Extract the (x, y) coordinate from the center of the cell holding the provided text.  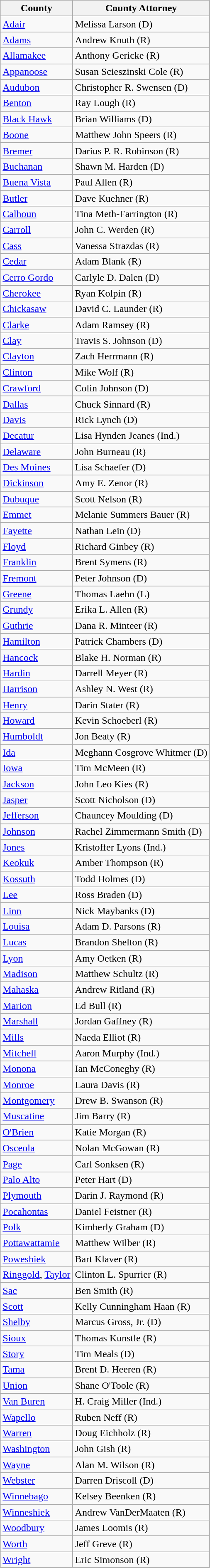
Mitchell (37, 1053)
Naeda Elliot (R) (141, 1037)
Adam D. Parsons (R) (141, 926)
Adams (37, 40)
Winneshiek (37, 1512)
Shane O'Toole (R) (141, 1385)
Brian Williams (D) (141, 119)
Alan M. Wilson (R) (141, 1464)
Ben Smith (R) (141, 1291)
Union (37, 1385)
Howard (37, 721)
Shawn M. Harden (D) (141, 166)
Marcus Gross, Jr. (D) (141, 1322)
Mahaska (37, 990)
Lisa Schaefer (D) (141, 467)
Monona (37, 1069)
Melanie Summers Bauer (R) (141, 515)
Colin Johnson (D) (141, 388)
Guthrie (37, 626)
Buchanan (37, 166)
Andrew VanDerMaaten (R) (141, 1512)
Peter Hart (D) (141, 1180)
Harrison (37, 689)
Brandon Shelton (R) (141, 942)
Chuck Sinnard (R) (141, 404)
Black Hawk (37, 119)
Peter Johnson (D) (141, 578)
Story (37, 1354)
Jackson (37, 784)
Jeff Greve (R) (141, 1544)
Woodbury (37, 1528)
Cerro Gordo (37, 277)
Osceola (37, 1148)
Monroe (37, 1085)
Kristoffer Lyons (Ind.) (141, 847)
Carlyle D. Dalen (D) (141, 277)
Louisa (37, 926)
County (37, 8)
Marion (37, 1006)
Chauncey Moulding (D) (141, 816)
Matthew Wilber (R) (141, 1243)
Bremer (37, 151)
Doug Eichholz (R) (141, 1433)
H. Craig Miller (Ind.) (141, 1401)
Clarke (37, 325)
Kossuth (37, 879)
Delaware (37, 451)
Scott (37, 1306)
Jefferson (37, 816)
Brent D. Heeren (R) (141, 1370)
Amy E. Zenor (R) (141, 483)
Dubuque (37, 499)
Thomas Laehn (L) (141, 594)
Lisa Hynden Jeanes (Ind.) (141, 435)
Palo Alto (37, 1180)
Hardin (37, 673)
Amy Oetken (R) (141, 958)
Ida (37, 752)
Johnson (37, 831)
Nathan Lein (D) (141, 531)
Vanessa Strazdas (R) (141, 246)
Ryan Kolpin (R) (141, 293)
Adam Blank (R) (141, 262)
Wright (37, 1560)
Franklin (37, 562)
Anthony Gericke (R) (141, 56)
Lucas (37, 942)
Darius P. R. Robinson (R) (141, 151)
Clay (37, 341)
John C. Werden (R) (141, 230)
Wapello (37, 1417)
Sac (37, 1291)
Adair (37, 24)
Blake H. Norman (R) (141, 657)
Scott Nelson (R) (141, 499)
Tina Meth-Farrington (R) (141, 214)
Ross Braden (D) (141, 895)
Patrick Chambers (D) (141, 641)
Montgomery (37, 1101)
Cedar (37, 262)
Butler (37, 198)
Shelby (37, 1322)
Chickasaw (37, 309)
Sioux (37, 1338)
Floyd (37, 547)
Clinton L. Spurrier (R) (141, 1275)
Clinton (37, 372)
Ray Lough (R) (141, 103)
Hamilton (37, 641)
Audubon (37, 87)
Iowa (37, 768)
Susan Scieszinski Cole (R) (141, 72)
O'Brien (37, 1132)
Henry (37, 705)
Darin J. Raymond (R) (141, 1195)
Mike Wolf (R) (141, 372)
Ashley N. West (R) (141, 689)
Linn (37, 910)
Greene (37, 594)
Kimberly Graham (D) (141, 1227)
Melissa Larson (D) (141, 24)
Appanoose (37, 72)
Warren (37, 1433)
Davis (37, 420)
Emmet (37, 515)
Tim Meals (D) (141, 1354)
Mills (37, 1037)
David C. Launder (R) (141, 309)
Meghann Cosgrove Whitmer (D) (141, 752)
Tama (37, 1370)
Carl Sonksen (R) (141, 1164)
Kelsey Beenken (R) (141, 1496)
Pocahontas (37, 1212)
Keokuk (37, 863)
Dickinson (37, 483)
Todd Holmes (D) (141, 879)
Eric Simonson (R) (141, 1560)
Pottawattamie (37, 1243)
Jones (37, 847)
Drew B. Swanson (R) (141, 1101)
Winnebago (37, 1496)
Des Moines (37, 467)
Benton (37, 103)
Matthew John Speers (R) (141, 135)
Bart Klaver (R) (141, 1259)
Nolan McGowan (R) (141, 1148)
Kevin Schoeberl (R) (141, 721)
Calhoun (37, 214)
County Attorney (141, 8)
Crawford (37, 388)
Cherokee (37, 293)
Matthew Schultz (R) (141, 974)
Kelly Cunningham Haan (R) (141, 1306)
John Leo Kies (R) (141, 784)
Christopher R. Swensen (D) (141, 87)
Cass (37, 246)
Darrell Meyer (R) (141, 673)
Jon Beaty (R) (141, 737)
Wayne (37, 1464)
Thomas Kunstle (R) (141, 1338)
Carroll (37, 230)
Dallas (37, 404)
Buena Vista (37, 182)
Adam Ramsey (R) (141, 325)
Scott Nicholson (D) (141, 800)
Ian McConeghy (R) (141, 1069)
Polk (37, 1227)
Page (37, 1164)
Katie Morgan (R) (141, 1132)
John Gish (R) (141, 1449)
Fremont (37, 578)
Fayette (37, 531)
Laura Davis (R) (141, 1085)
Webster (37, 1481)
Nick Maybanks (D) (141, 910)
Paul Allen (R) (141, 182)
Dave Kuehner (R) (141, 198)
Hancock (37, 657)
Ed Bull (R) (141, 1006)
Amber Thompson (R) (141, 863)
Grundy (37, 610)
Boone (37, 135)
Darren Driscoll (D) (141, 1481)
Van Buren (37, 1401)
Travis S. Johnson (D) (141, 341)
Andrew Knuth (R) (141, 40)
Worth (37, 1544)
James Loomis (R) (141, 1528)
Andrew Ritland (R) (141, 990)
Daniel Feistner (R) (141, 1212)
Aaron Murphy (Ind.) (141, 1053)
Plymouth (37, 1195)
Dana R. Minteer (R) (141, 626)
Rachel Zimmermann Smith (D) (141, 831)
John Burneau (R) (141, 451)
Richard Ginbey (R) (141, 547)
Rick Lynch (D) (141, 420)
Jasper (37, 800)
Tim McMeen (R) (141, 768)
Clayton (37, 356)
Poweshiek (37, 1259)
Ringgold, Taylor (37, 1275)
Madison (37, 974)
Humboldt (37, 737)
Decatur (37, 435)
Brent Symens (R) (141, 562)
Erika L. Allen (R) (141, 610)
Ruben Neff (R) (141, 1417)
Jim Barry (R) (141, 1116)
Lyon (37, 958)
Muscatine (37, 1116)
Lee (37, 895)
Zach Herrmann (R) (141, 356)
Jordan Gaffney (R) (141, 1021)
Darin Stater (R) (141, 705)
Washington (37, 1449)
Marshall (37, 1021)
Allamakee (37, 56)
